Output the (x, y) coordinate of the center of the cell containing the given text.  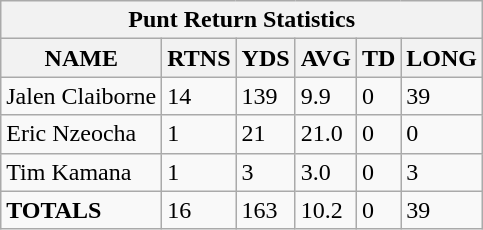
21.0 (326, 134)
Punt Return Statistics (242, 20)
9.9 (326, 96)
139 (266, 96)
163 (266, 210)
YDS (266, 58)
Jalen Claiborne (82, 96)
14 (199, 96)
LONG (442, 58)
Tim Kamana (82, 172)
TOTALS (82, 210)
RTNS (199, 58)
3.0 (326, 172)
21 (266, 134)
Eric Nzeocha (82, 134)
TD (378, 58)
NAME (82, 58)
AVG (326, 58)
10.2 (326, 210)
16 (199, 210)
